Search for the cell housing the specified text and yield its (x, y) center coordinate. 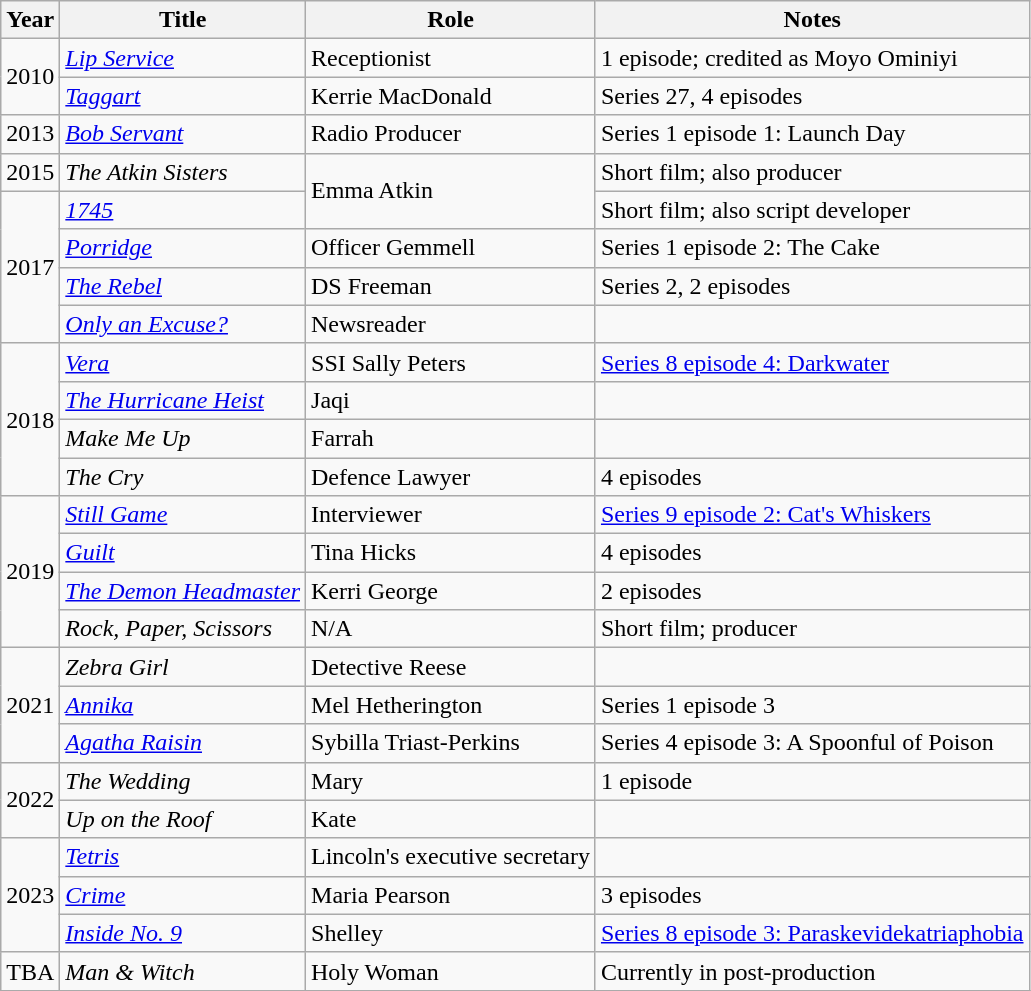
DS Freeman (451, 286)
Rock, Paper, Scissors (183, 629)
Emma Atkin (451, 191)
Short film; also producer (812, 172)
Shelley (451, 933)
Series 1 episode 3 (812, 705)
1 episode; credited as Moyo Ominiyi (812, 58)
Up on the Roof (183, 819)
Series 8 episode 4: Darkwater (812, 362)
2015 (30, 172)
Maria Pearson (451, 895)
Crime (183, 895)
Title (183, 20)
Taggart (183, 96)
The Demon Headmaster (183, 591)
The Hurricane Heist (183, 400)
Series 4 episode 3: A Spoonful of Poison (812, 743)
Make Me Up (183, 438)
2013 (30, 134)
Radio Producer (451, 134)
Detective Reese (451, 667)
Kerrie MacDonald (451, 96)
Receptionist (451, 58)
2022 (30, 800)
Defence Lawyer (451, 477)
Guilt (183, 553)
Series 1 episode 2: The Cake (812, 248)
Annika (183, 705)
TBA (30, 971)
Sybilla Triast-Perkins (451, 743)
Notes (812, 20)
Year (30, 20)
Man & Witch (183, 971)
Short film; producer (812, 629)
Series 8 episode 3: Paraskevidekatriaphobia (812, 933)
The Cry (183, 477)
Tetris (183, 857)
Interviewer (451, 515)
Lip Service (183, 58)
Farrah (451, 438)
Short film; also script developer (812, 210)
Vera (183, 362)
Agatha Raisin (183, 743)
The Rebel (183, 286)
2010 (30, 77)
Porridge (183, 248)
Lincoln's executive secretary (451, 857)
Series 27, 4 episodes (812, 96)
Series 2, 2 episodes (812, 286)
Role (451, 20)
2019 (30, 572)
2018 (30, 419)
The Atkin Sisters (183, 172)
Series 9 episode 2: Cat's Whiskers (812, 515)
2017 (30, 267)
Tina Hicks (451, 553)
Zebra Girl (183, 667)
Inside No. 9 (183, 933)
2023 (30, 895)
Mel Hetherington (451, 705)
Officer Gemmell (451, 248)
1745 (183, 210)
Jaqi (451, 400)
Series 1 episode 1: Launch Day (812, 134)
Holy Woman (451, 971)
Only an Excuse? (183, 324)
The Wedding (183, 781)
3 episodes (812, 895)
1 episode (812, 781)
Still Game (183, 515)
Newsreader (451, 324)
Bob Servant (183, 134)
2 episodes (812, 591)
Mary (451, 781)
Currently in post-production (812, 971)
Kerri George (451, 591)
Kate (451, 819)
SSI Sally Peters (451, 362)
2021 (30, 705)
N/A (451, 629)
